Scan for the cell matching the given text and deliver its (x, y) coordinate at center. 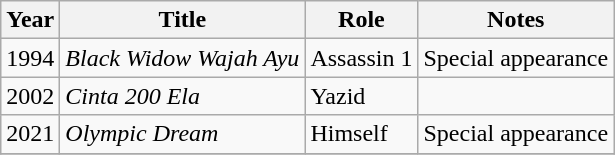
Himself (362, 134)
Yazid (362, 96)
Cinta 200 Ela (182, 96)
Olympic Dream (182, 134)
2021 (30, 134)
Role (362, 20)
1994 (30, 58)
Black Widow Wajah Ayu (182, 58)
Assassin 1 (362, 58)
Title (182, 20)
2002 (30, 96)
Year (30, 20)
Notes (516, 20)
